Determine the [X, Y] coordinate at the center of the cell enclosing the given text.  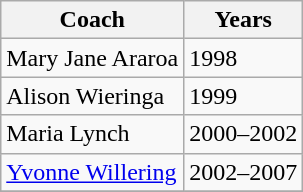
1998 [244, 58]
Coach [92, 20]
Alison Wieringa [92, 96]
Maria Lynch [92, 134]
Years [244, 20]
Yvonne Willering [92, 172]
2000–2002 [244, 134]
1999 [244, 96]
Mary Jane Araroa [92, 58]
2002–2007 [244, 172]
